Output the (X, Y) coordinate of the center of the cell containing the given text.  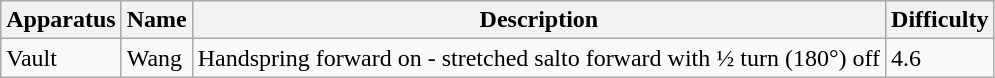
Wang (156, 58)
Name (156, 20)
Handspring forward on - stretched salto forward with ½ turn (180°) off (538, 58)
4.6 (940, 58)
Description (538, 20)
Apparatus (61, 20)
Vault (61, 58)
Difficulty (940, 20)
